Provide the [X, Y] coordinate of the cell's center where the given text is located.  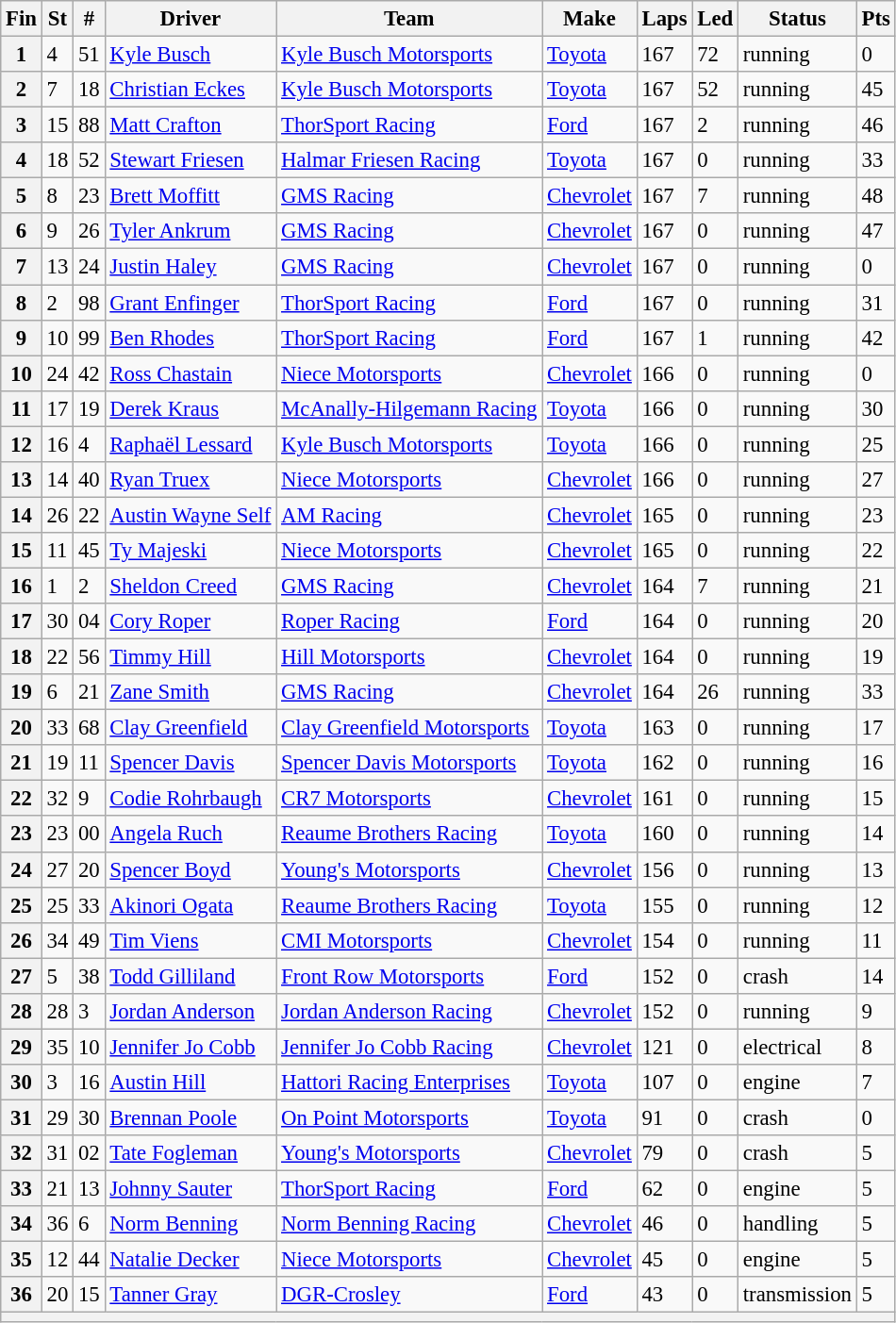
Cory Roper [191, 621]
Zane Smith [191, 692]
68 [89, 728]
Justin Haley [191, 267]
Matt Crafton [191, 125]
Spencer Davis Motorsports [409, 763]
Natalie Decker [191, 1260]
Derek Kraus [191, 408]
Laps [664, 19]
Pts [875, 19]
40 [89, 480]
Tim Viens [191, 940]
00 [89, 835]
Austin Hill [191, 1083]
Jordan Anderson Racing [409, 1012]
McAnally-Hilgemann Racing [409, 408]
CR7 Motorsports [409, 799]
Status [797, 19]
Fin [22, 19]
04 [89, 621]
43 [664, 1295]
Make [589, 19]
Brett Moffitt [191, 196]
162 [664, 763]
Angela Ruch [191, 835]
99 [89, 338]
51 [89, 55]
St [57, 19]
160 [664, 835]
Team [409, 19]
56 [89, 657]
02 [89, 1153]
Raphaël Lessard [191, 444]
98 [89, 303]
Jordan Anderson [191, 1012]
Timmy Hill [191, 657]
Akinori Ogata [191, 905]
72 [715, 55]
Front Row Motorsports [409, 976]
155 [664, 905]
# [89, 19]
CMI Motorsports [409, 940]
Norm Benning [191, 1224]
Clay Greenfield [191, 728]
161 [664, 799]
transmission [797, 1295]
Todd Gilliland [191, 976]
electrical [797, 1047]
Ross Chastain [191, 373]
44 [89, 1260]
Johnny Sauter [191, 1189]
Spencer Boyd [191, 869]
Ben Rhodes [191, 338]
Led [715, 19]
163 [664, 728]
Stewart Friesen [191, 160]
154 [664, 940]
62 [664, 1189]
Tate Fogleman [191, 1153]
Grant Enfinger [191, 303]
Driver [191, 19]
Tanner Gray [191, 1295]
Jennifer Jo Cobb [191, 1047]
79 [664, 1153]
107 [664, 1083]
Codie Rohrbaugh [191, 799]
Hattori Racing Enterprises [409, 1083]
handling [797, 1224]
Brennan Poole [191, 1117]
Sheldon Creed [191, 586]
Roper Racing [409, 621]
Kyle Busch [191, 55]
Austin Wayne Self [191, 515]
Jennifer Jo Cobb Racing [409, 1047]
On Point Motorsports [409, 1117]
DGR-Crosley [409, 1295]
91 [664, 1117]
Christian Eckes [191, 90]
156 [664, 869]
Halmar Friesen Racing [409, 160]
121 [664, 1047]
47 [875, 231]
Ty Majeski [191, 551]
48 [875, 196]
Ryan Truex [191, 480]
38 [89, 976]
Norm Benning Racing [409, 1224]
Spencer Davis [191, 763]
Hill Motorsports [409, 657]
49 [89, 940]
AM Racing [409, 515]
Tyler Ankrum [191, 231]
88 [89, 125]
Clay Greenfield Motorsports [409, 728]
